Search for the cell housing the specified text and yield its (x, y) center coordinate. 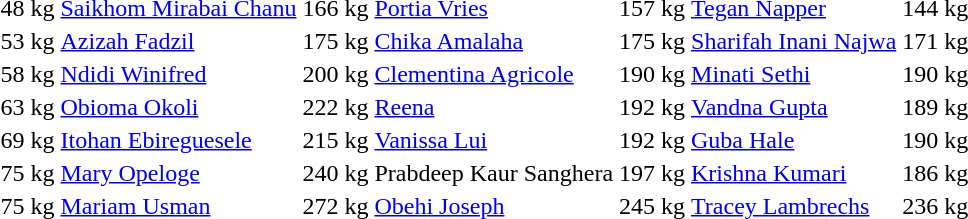
200 kg (336, 74)
Azizah Fadzil (178, 41)
Minati Sethi (794, 74)
240 kg (336, 173)
Reena (494, 107)
Sharifah Inani Najwa (794, 41)
Krishna Kumari (794, 173)
Obioma Okoli (178, 107)
Guba Hale (794, 140)
Ndidi Winifred (178, 74)
215 kg (336, 140)
222 kg (336, 107)
Prabdeep Kaur Sanghera (494, 173)
190 kg (652, 74)
Clementina Agricole (494, 74)
197 kg (652, 173)
Itohan Ebireguesele (178, 140)
Vandna Gupta (794, 107)
Mary Opeloge (178, 173)
Chika Amalaha (494, 41)
Vanissa Lui (494, 140)
